Find where the given text appears and provide that cell's center as (x, y) coordinate. 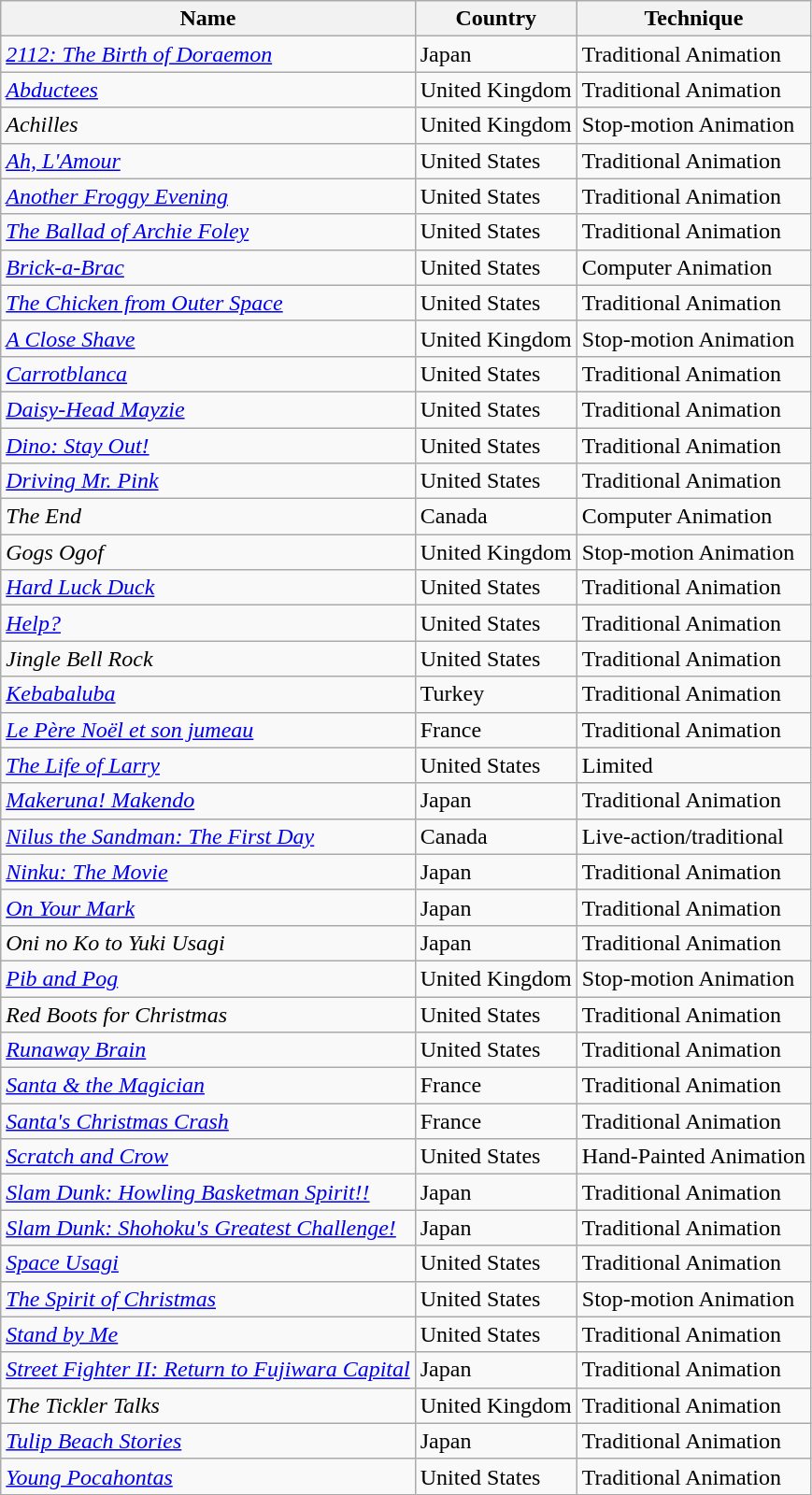
Makeruna! Makendo (207, 801)
Driving Mr. Pink (207, 481)
Nilus the Sandman: The First Day (207, 836)
Dino: Stay Out! (207, 446)
Pib and Pog (207, 978)
Help? (207, 623)
Carrotblanca (207, 374)
Limited (693, 765)
Scratch and Crow (207, 1157)
Ah, L'Amour (207, 161)
2112: The Birth of Doraemon (207, 54)
Hard Luck Duck (207, 588)
Street Fighter II: Return to Fujiwara Capital (207, 1370)
Technique (693, 19)
Brick-a-Brac (207, 267)
Abductees (207, 90)
Slam Dunk: Howling Basketman Spirit!! (207, 1192)
Santa & the Magician (207, 1086)
Stand by Me (207, 1334)
Achilles (207, 125)
Runaway Brain (207, 1050)
Turkey (495, 694)
Young Pocahontas (207, 1476)
The Life of Larry (207, 765)
Santa's Christmas Crash (207, 1121)
Country (495, 19)
Another Froggy Evening (207, 196)
The End (207, 517)
On Your Mark (207, 907)
Daisy-Head Mayzie (207, 409)
Hand-Painted Animation (693, 1157)
Oni no Ko to Yuki Usagi (207, 943)
Kebabaluba (207, 694)
The Tickler Talks (207, 1405)
Live-action/traditional (693, 836)
The Spirit of Christmas (207, 1299)
A Close Shave (207, 338)
Red Boots for Christmas (207, 1014)
Jingle Bell Rock (207, 659)
Tulip Beach Stories (207, 1441)
Space Usagi (207, 1263)
Name (207, 19)
Le Père Noël et son jumeau (207, 730)
The Chicken from Outer Space (207, 303)
Gogs Ogof (207, 552)
Ninku: The Movie (207, 872)
Slam Dunk: Shohoku's Greatest Challenge! (207, 1228)
The Ballad of Archie Foley (207, 232)
